Detect which cell encompasses the target text, then output its (x, y) center coordinate. 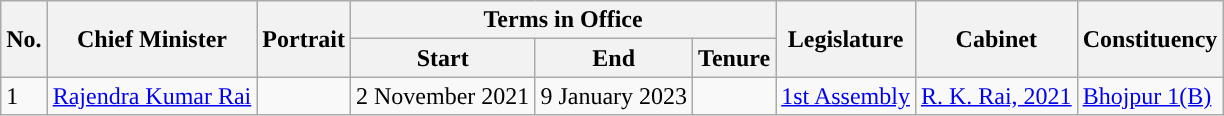
R. K. Rai, 2021 (996, 96)
End (614, 58)
Rajendra Kumar Rai (152, 96)
Cabinet (996, 39)
9 January 2023 (614, 96)
1st Assembly (846, 96)
Start (443, 58)
Constituency (1150, 39)
Legislature (846, 39)
Tenure (734, 58)
Terms in Office (564, 20)
Bhojpur 1(B) (1150, 96)
Portrait (304, 39)
1 (24, 96)
Chief Minister (152, 39)
No. (24, 39)
2 November 2021 (443, 96)
